For the text-containing cell, return its midpoint in (x, y) coordinate format. 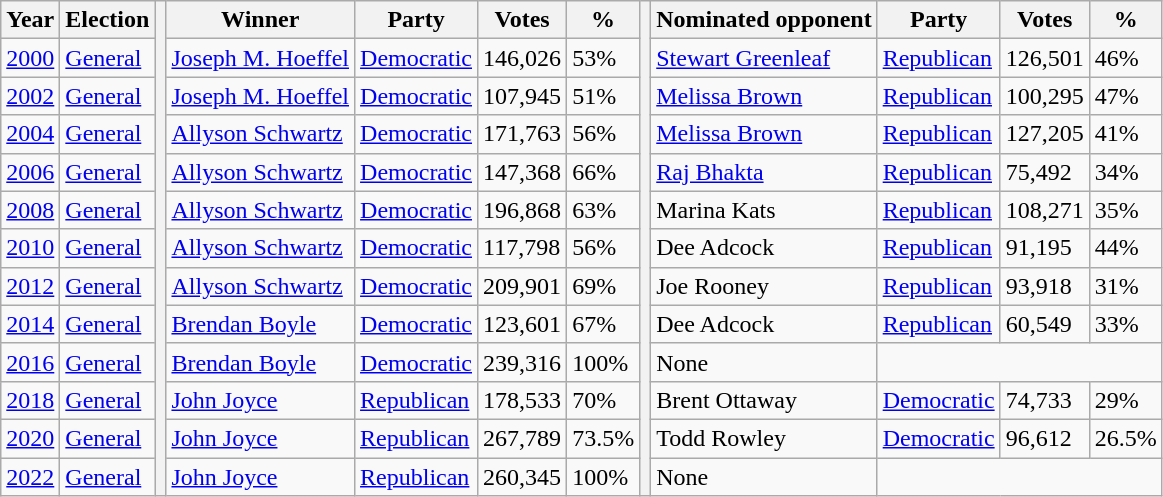
47% (1126, 96)
2020 (30, 438)
Marina Kats (764, 210)
2002 (30, 96)
Winner (260, 20)
107,945 (522, 96)
Joe Rooney (764, 286)
2018 (30, 400)
267,789 (522, 438)
91,195 (1044, 248)
123,601 (522, 324)
Nominated opponent (764, 20)
60,549 (1044, 324)
31% (1126, 286)
75,492 (1044, 172)
96,612 (1044, 438)
Stewart Greenleaf (764, 58)
147,368 (522, 172)
146,026 (522, 58)
2016 (30, 362)
69% (604, 286)
2000 (30, 58)
41% (1126, 134)
44% (1126, 248)
2008 (30, 210)
2010 (30, 248)
Year (30, 20)
Raj Bhakta (764, 172)
46% (1126, 58)
Brent Ottaway (764, 400)
29% (1126, 400)
239,316 (522, 362)
70% (604, 400)
209,901 (522, 286)
196,868 (522, 210)
108,271 (1044, 210)
63% (604, 210)
2022 (30, 477)
51% (604, 96)
260,345 (522, 477)
2006 (30, 172)
178,533 (522, 400)
34% (1126, 172)
67% (604, 324)
127,205 (1044, 134)
2014 (30, 324)
171,763 (522, 134)
Todd Rowley (764, 438)
73.5% (604, 438)
100,295 (1044, 96)
126,501 (1044, 58)
2004 (30, 134)
93,918 (1044, 286)
Election (108, 20)
74,733 (1044, 400)
66% (604, 172)
53% (604, 58)
35% (1126, 210)
117,798 (522, 248)
2012 (30, 286)
33% (1126, 324)
26.5% (1126, 438)
